Output the [X, Y] coordinate of the center of the cell containing the given text.  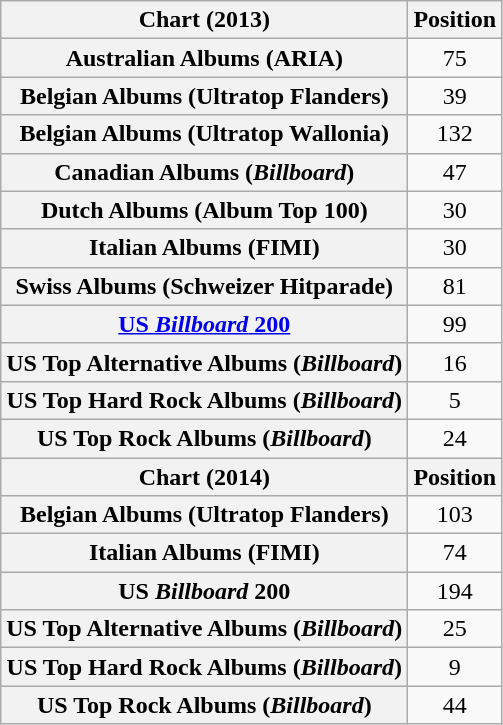
Dutch Albums (Album Top 100) [204, 210]
47 [455, 172]
39 [455, 96]
99 [455, 324]
132 [455, 134]
5 [455, 400]
Chart (2014) [204, 477]
Chart (2013) [204, 20]
16 [455, 362]
44 [455, 705]
Swiss Albums (Schweizer Hitparade) [204, 286]
103 [455, 515]
Belgian Albums (Ultratop Wallonia) [204, 134]
74 [455, 553]
81 [455, 286]
75 [455, 58]
194 [455, 591]
Australian Albums (ARIA) [204, 58]
24 [455, 438]
25 [455, 629]
9 [455, 667]
Canadian Albums (Billboard) [204, 172]
